Search for the cell housing the specified text and yield its [x, y] center coordinate. 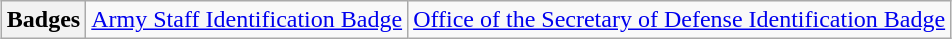
Office of the Secretary of Defense Identification Badge [680, 20]
Badges [43, 20]
Army Staff Identification Badge [247, 20]
